Provide the [X, Y] coordinate of the cell's center where the given text is located.  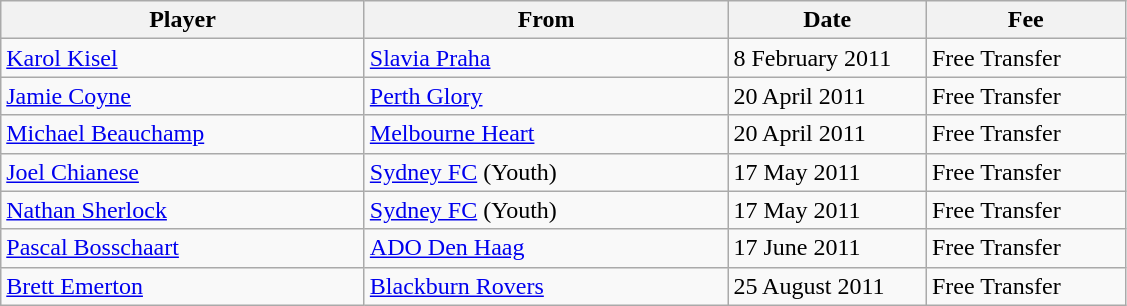
Karol Kisel [183, 58]
Melbourne Heart [546, 134]
Date [828, 20]
17 June 2011 [828, 248]
Brett Emerton [183, 286]
8 February 2011 [828, 58]
25 August 2011 [828, 286]
Jamie Coyne [183, 96]
Blackburn Rovers [546, 286]
Pascal Bosschaart [183, 248]
Player [183, 20]
Perth Glory [546, 96]
Joel Chianese [183, 172]
From [546, 20]
ADO Den Haag [546, 248]
Fee [1026, 20]
Michael Beauchamp [183, 134]
Slavia Praha [546, 58]
Nathan Sherlock [183, 210]
